For the text-containing cell, return its midpoint in (X, Y) coordinate format. 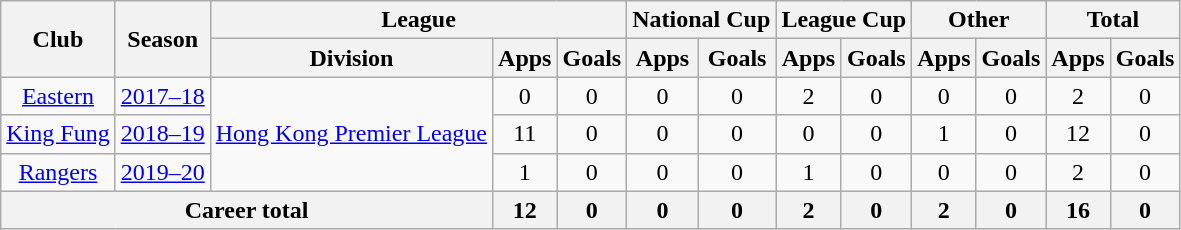
2018–19 (162, 134)
11 (525, 134)
King Fung (58, 134)
Division (351, 58)
Eastern (58, 96)
Rangers (58, 172)
16 (1078, 210)
Other (979, 20)
Hong Kong Premier League (351, 134)
Club (58, 39)
League (418, 20)
2019–20 (162, 172)
2017–18 (162, 96)
Season (162, 39)
Career total (247, 210)
League Cup (844, 20)
Total (1113, 20)
National Cup (702, 20)
